Provide the (x, y) coordinate of the cell's center where the given text is located.  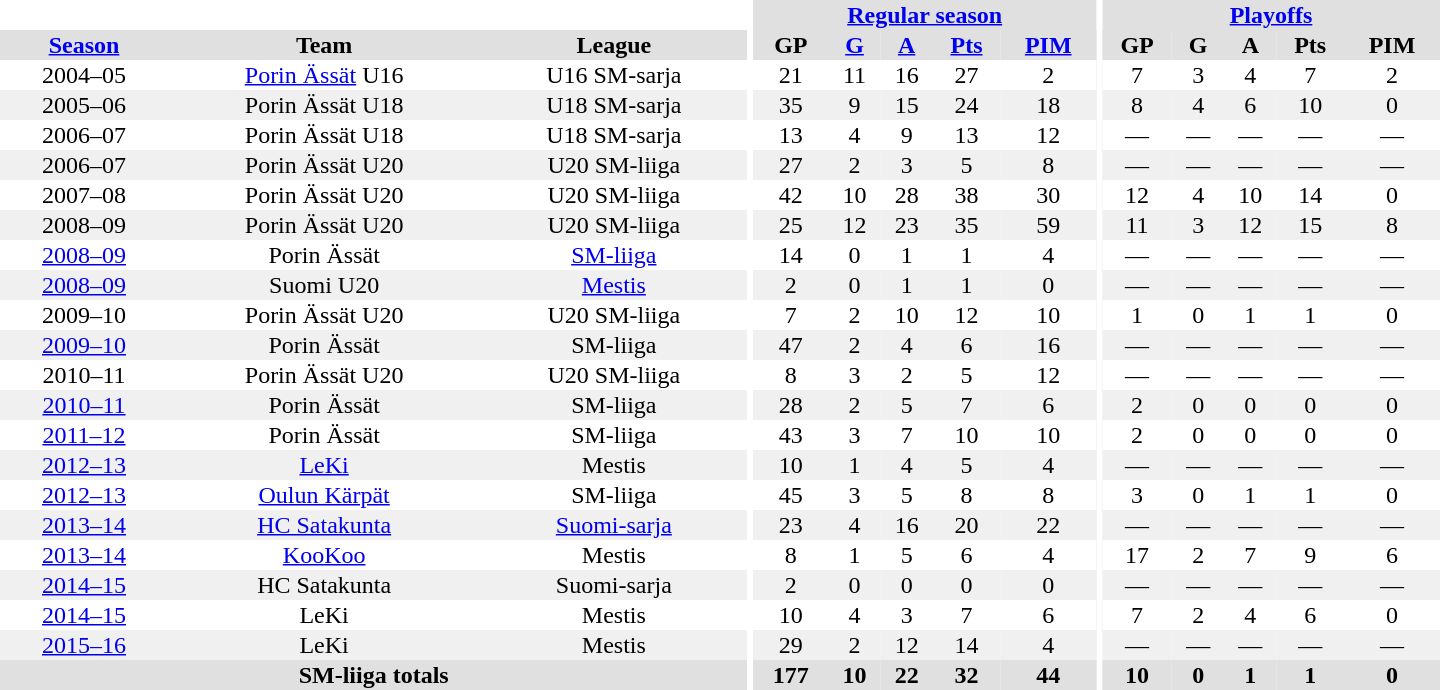
2004–05 (84, 75)
29 (790, 645)
KooKoo (324, 555)
21 (790, 75)
30 (1048, 195)
League (614, 45)
24 (967, 105)
32 (967, 675)
2015–16 (84, 645)
2007–08 (84, 195)
44 (1048, 675)
Oulun Kärpät (324, 495)
47 (790, 345)
20 (967, 525)
Porin Ässät U16 (324, 75)
42 (790, 195)
45 (790, 495)
177 (790, 675)
2011–12 (84, 435)
Suomi U20 (324, 285)
18 (1048, 105)
Season (84, 45)
38 (967, 195)
SM-liiga totals (374, 675)
U16 SM-sarja (614, 75)
17 (1137, 555)
2005–06 (84, 105)
25 (790, 225)
43 (790, 435)
Team (324, 45)
Playoffs (1271, 15)
59 (1048, 225)
Regular season (924, 15)
